From the cell containing the given text, extract its center point as (x, y) coordinate. 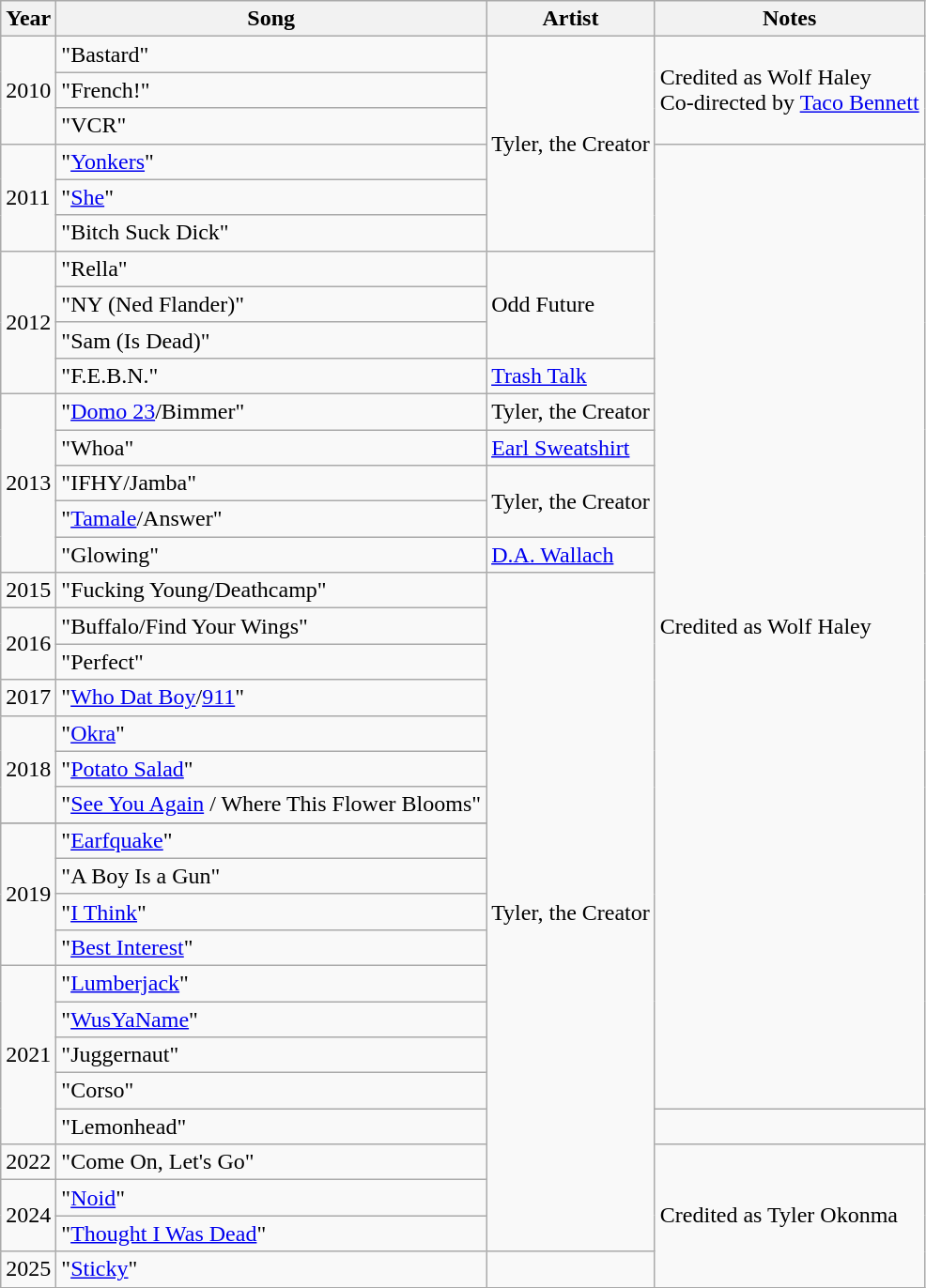
"Domo 23/Bimmer" (271, 411)
2025 (28, 1269)
2015 (28, 590)
D.A. Wallach (571, 555)
"IFHY/Jamba" (271, 483)
"Noid" (271, 1198)
2010 (28, 90)
"Yonkers" (271, 161)
"I Think" (271, 912)
"Who Dat Boy/911" (271, 698)
2024 (28, 1216)
Trash Talk (571, 376)
2017 (28, 698)
"NY (Ned Flander)" (271, 304)
"Sticky" (271, 1269)
2013 (28, 483)
"Thought I Was Dead" (271, 1234)
"Perfect" (271, 662)
"Bastard" (271, 54)
"Glowing" (271, 555)
"Corso" (271, 1091)
2019 (28, 894)
"Lemonhead" (271, 1127)
"A Boy Is a Gun" (271, 876)
"See You Again / Where This Flower Blooms" (271, 805)
"French!" (271, 90)
2011 (28, 197)
"VCR" (271, 126)
"Rella" (271, 268)
Credited as Wolf Haley (789, 626)
"Earfquake" (271, 840)
"WusYaName" (271, 1019)
"Whoa" (271, 448)
Notes (789, 19)
Year (28, 19)
"Buffalo/Find Your Wings" (271, 626)
Artist (571, 19)
"Potato Salad" (271, 769)
"Tamale/Answer" (271, 519)
Song (271, 19)
"F.E.B.N." (271, 376)
"Juggernaut" (271, 1055)
"Bitch Suck Dick" (271, 233)
Odd Future (571, 304)
"Fucking Young/Deathcamp" (271, 590)
"Sam (Is Dead)" (271, 340)
"Best Interest" (271, 947)
2021 (28, 1054)
Credited as Wolf HaleyCo-directed by Taco Bennett (789, 90)
Credited as Tyler Okonma (789, 1216)
"Lumberjack" (271, 983)
2016 (28, 644)
2012 (28, 322)
Earl Sweatshirt (571, 448)
"Come On, Let's Go" (271, 1162)
2018 (28, 769)
"She" (271, 197)
2022 (28, 1162)
"Okra" (271, 733)
